Return [X, Y] of the center of cell containing provided text 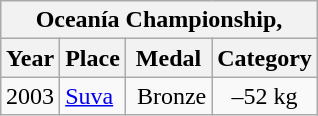
Medal [168, 58]
Year [30, 58]
Bronze [168, 96]
Category [265, 58]
2003 [30, 96]
Place [93, 58]
Suva [93, 96]
–52 kg [265, 96]
Oceanía Championship, [160, 20]
